Capture the cell that displays the provided text and extract its (X, Y) central coordinate. 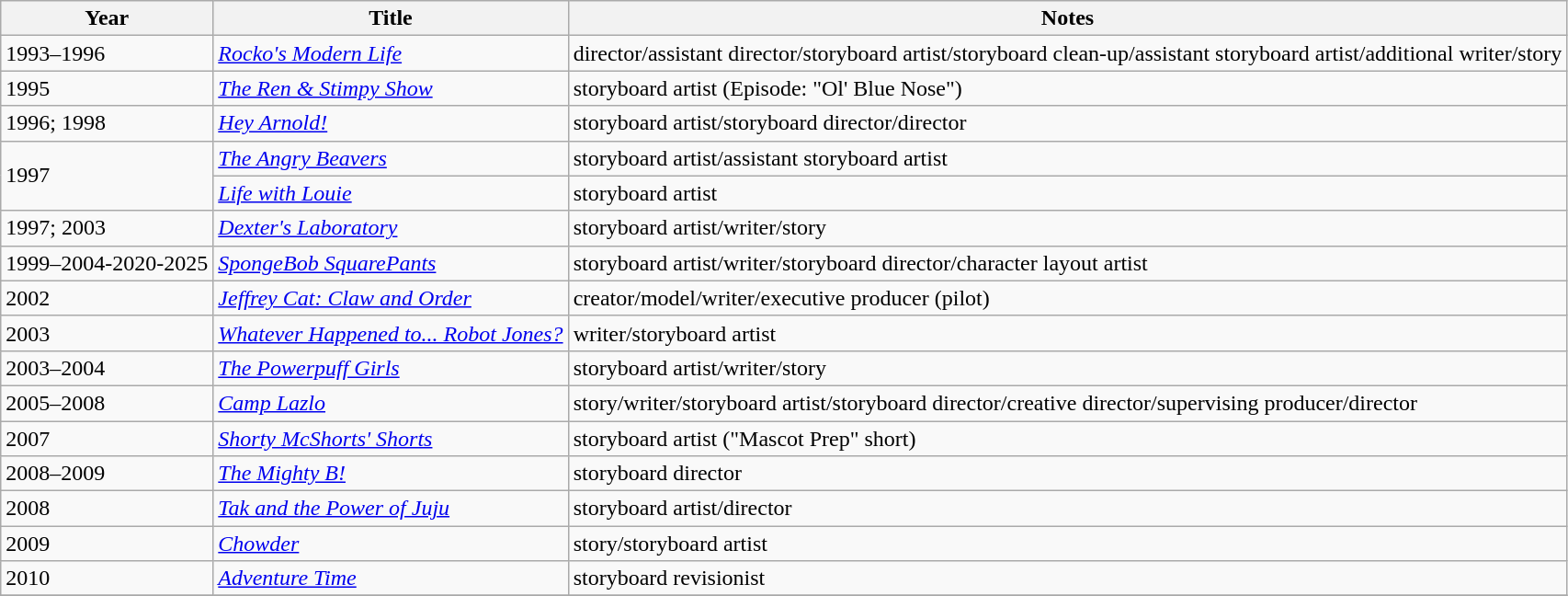
The Powerpuff Girls (391, 368)
storyboard artist (Episode: "Ol' Blue Nose") (1068, 88)
storyboard artist ("Mascot Prep" short) (1068, 439)
Dexter's Laboratory (391, 228)
Camp Lazlo (391, 403)
2008 (107, 509)
1995 (107, 88)
Year (107, 18)
storyboard artist/assistant storyboard artist (1068, 158)
creator/model/writer/executive producer (pilot) (1068, 298)
The Angry Beavers (391, 158)
storyboard director (1068, 474)
Rocko's Modern Life (391, 53)
2005–2008 (107, 403)
2003–2004 (107, 368)
2003 (107, 333)
2008–2009 (107, 474)
Notes (1068, 18)
The Mighty B! (391, 474)
2009 (107, 544)
story/storyboard artist (1068, 544)
storyboard artist/storyboard director/director (1068, 123)
SpongeBob SquarePants (391, 263)
1993–1996 (107, 53)
2007 (107, 439)
director/assistant director/storyboard artist/storyboard clean-up/assistant storyboard artist/additional writer/story (1068, 53)
1997 (107, 176)
storyboard artist (1068, 193)
Chowder (391, 544)
2002 (107, 298)
Jeffrey Cat: Claw and Order (391, 298)
Whatever Happened to... Robot Jones? (391, 333)
writer/storyboard artist (1068, 333)
story/writer/storyboard artist/storyboard director/creative director/supervising producer/director (1068, 403)
1997; 2003 (107, 228)
2010 (107, 579)
Hey Arnold! (391, 123)
Tak and the Power of Juju (391, 509)
1996; 1998 (107, 123)
The Ren & Stimpy Show (391, 88)
1999–2004-2020-2025 (107, 263)
Title (391, 18)
Shorty McShorts' Shorts (391, 439)
storyboard revisionist (1068, 579)
Life with Louie (391, 193)
storyboard artist/director (1068, 509)
storyboard artist/writer/storyboard director/character layout artist (1068, 263)
Adventure Time (391, 579)
